Find where the given text appears and provide that cell's center as [x, y] coordinate. 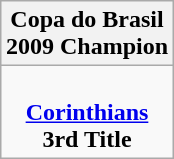
Corinthians3rd Title [86, 112]
Copa do Brasil2009 Champion [86, 34]
